Return the (X, Y) coordinate for the center point of the cell that contains the specified text.  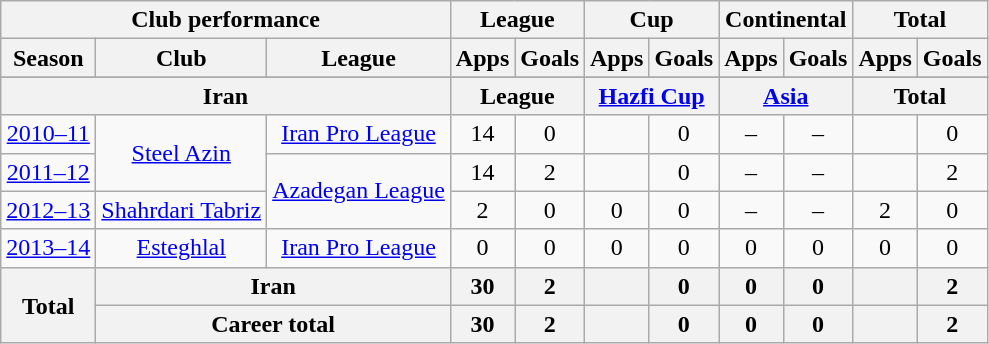
Azadegan League (359, 191)
Shahrdari Tabriz (182, 210)
2012–13 (48, 210)
Steel Azin (182, 153)
2010–11 (48, 134)
Club (182, 58)
Career total (274, 324)
Continental (786, 20)
Season (48, 58)
Hazfi Cup (652, 96)
Esteghlal (182, 248)
2011–12 (48, 172)
Asia (786, 96)
2013–14 (48, 248)
Cup (652, 20)
Club performance (226, 20)
